Search for the cell housing the specified text and yield its [x, y] center coordinate. 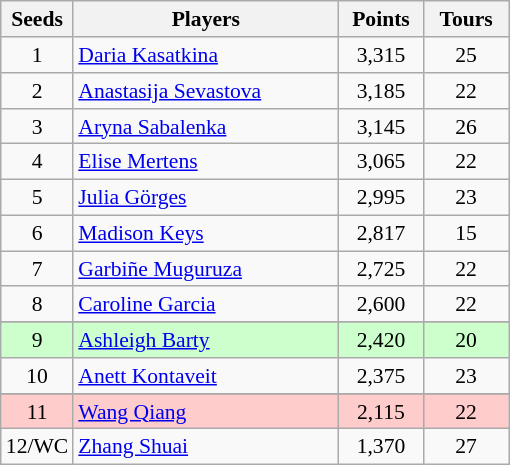
Ashleigh Barty [206, 340]
3,315 [380, 55]
Madison Keys [206, 233]
20 [466, 340]
Zhang Shuai [206, 447]
2,115 [380, 411]
2,995 [380, 197]
6 [37, 233]
27 [466, 447]
Tours [466, 19]
Caroline Garcia [206, 304]
15 [466, 233]
3,065 [380, 162]
1,370 [380, 447]
2,375 [380, 376]
Julia Görges [206, 197]
2,725 [380, 269]
Players [206, 19]
2,600 [380, 304]
5 [37, 197]
Anastasija Sevastova [206, 91]
3 [37, 126]
Aryna Sabalenka [206, 126]
Garbiñe Muguruza [206, 269]
Wang Qiang [206, 411]
11 [37, 411]
3,185 [380, 91]
2,817 [380, 233]
25 [466, 55]
Daria Kasatkina [206, 55]
Elise Mertens [206, 162]
Anett Kontaveit [206, 376]
2 [37, 91]
12/WC [37, 447]
3,145 [380, 126]
2,420 [380, 340]
9 [37, 340]
Points [380, 19]
4 [37, 162]
26 [466, 126]
8 [37, 304]
1 [37, 55]
10 [37, 376]
7 [37, 269]
Seeds [37, 19]
